Locate the cell with the specified text and output its [x, y] center coordinate. 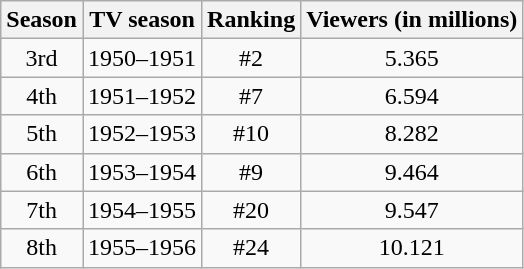
5th [42, 134]
8.282 [412, 134]
Ranking [252, 20]
Viewers (in millions) [412, 20]
#9 [252, 172]
1950–1951 [142, 58]
8th [42, 248]
9.547 [412, 210]
1952–1953 [142, 134]
#10 [252, 134]
7th [42, 210]
5.365 [412, 58]
#2 [252, 58]
#20 [252, 210]
Season [42, 20]
1955–1956 [142, 248]
6th [42, 172]
9.464 [412, 172]
4th [42, 96]
6.594 [412, 96]
1951–1952 [142, 96]
TV season [142, 20]
1954–1955 [142, 210]
#7 [252, 96]
3rd [42, 58]
10.121 [412, 248]
#24 [252, 248]
1953–1954 [142, 172]
